Provide the (X, Y) coordinate of the cell's center where the given text is located.  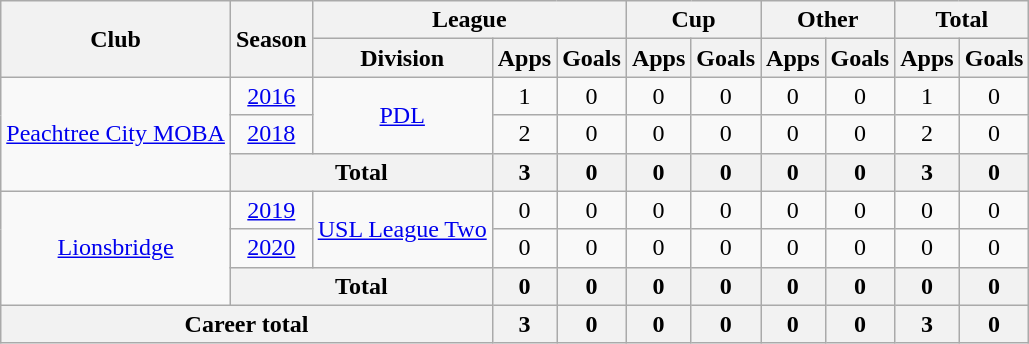
USL League Two (402, 229)
2019 (271, 210)
Career total (246, 324)
Division (402, 58)
Other (828, 20)
Peachtree City MOBA (116, 134)
2016 (271, 96)
Season (271, 39)
Club (116, 39)
Lionsbridge (116, 248)
Cup (693, 20)
2018 (271, 134)
2020 (271, 248)
League (469, 20)
PDL (402, 115)
